For the text-containing cell, return its midpoint in [X, Y] coordinate format. 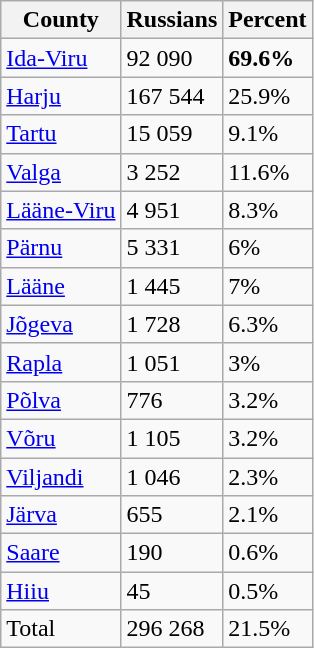
190 [172, 553]
Jõgeva [61, 324]
4 951 [172, 210]
1 728 [172, 324]
Valga [61, 172]
1 445 [172, 286]
Järva [61, 515]
County [61, 20]
Hiiu [61, 591]
655 [172, 515]
1 105 [172, 438]
296 268 [172, 629]
3 252 [172, 172]
45 [172, 591]
Saare [61, 553]
11.6% [268, 172]
Total [61, 629]
167 544 [172, 96]
6.3% [268, 324]
Tartu [61, 134]
21.5% [268, 629]
6% [268, 248]
5 331 [172, 248]
Viljandi [61, 477]
2.1% [268, 515]
Russians [172, 20]
92 090 [172, 58]
25.9% [268, 96]
Harju [61, 96]
2.3% [268, 477]
Percent [268, 20]
Võru [61, 438]
0.5% [268, 591]
Rapla [61, 362]
15 059 [172, 134]
8.3% [268, 210]
7% [268, 286]
3% [268, 362]
Pärnu [61, 248]
9.1% [268, 134]
Lääne-Viru [61, 210]
1 051 [172, 362]
69.6% [268, 58]
1 046 [172, 477]
Ida-Viru [61, 58]
0.6% [268, 553]
776 [172, 400]
Põlva [61, 400]
Lääne [61, 286]
